For the text-containing cell, return its midpoint in (X, Y) coordinate format. 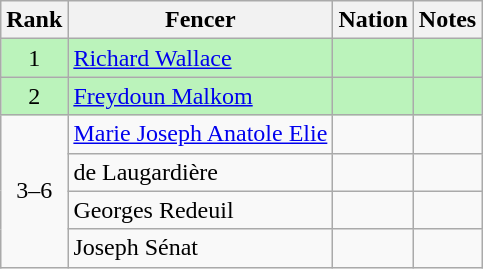
1 (34, 58)
3–6 (34, 191)
Georges Redeuil (200, 210)
Richard Wallace (200, 58)
Rank (34, 20)
2 (34, 96)
Marie Joseph Anatole Elie (200, 134)
Freydoun Malkom (200, 96)
Nation (373, 20)
Notes (447, 20)
Fencer (200, 20)
Joseph Sénat (200, 248)
de Laugardière (200, 172)
